Search for the cell housing the specified text and yield its [X, Y] center coordinate. 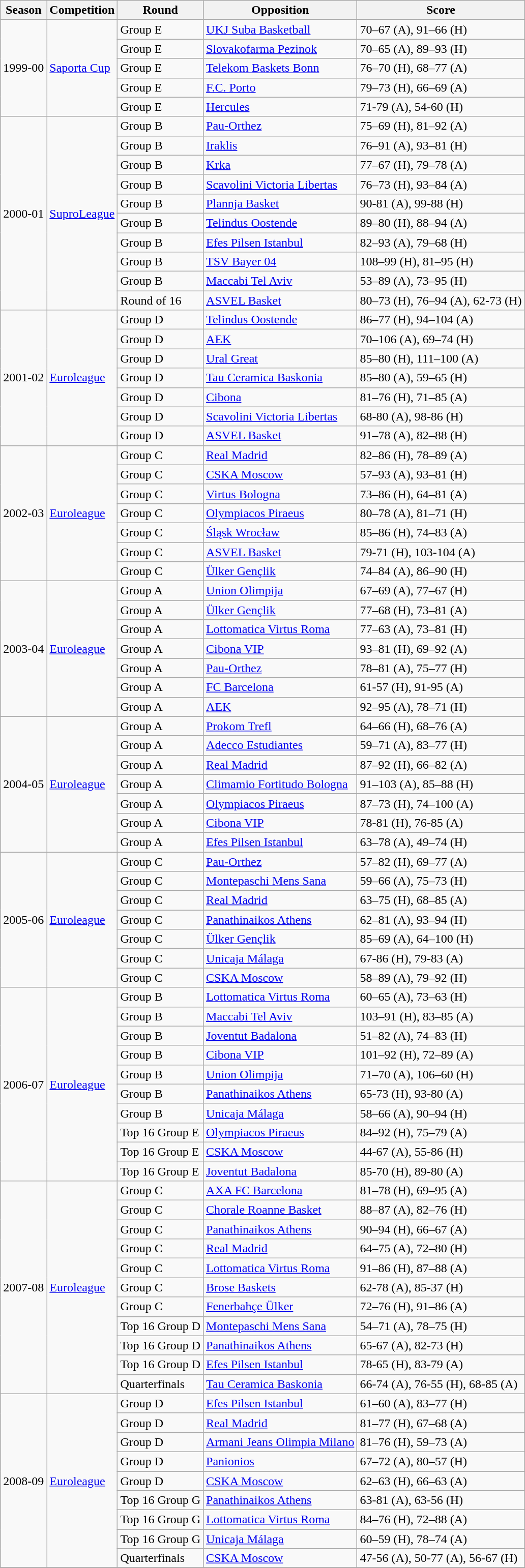
Fenerbahçe Ülker [280, 1307]
93–81 (H), 69–92 (A) [441, 649]
90-81 (A), 99-88 (H) [441, 203]
60–65 (A), 73–63 (H) [441, 997]
59–66 (A), 75–73 (H) [441, 881]
89–80 (H), 88–94 (A) [441, 223]
Iraklis [280, 145]
58–89 (A), 79–92 (H) [441, 978]
Climamio Fortitudo Bologna [280, 784]
51–82 (A), 74–83 (H) [441, 1036]
65-73 (H), 93-80 (A) [441, 1094]
101–92 (H), 72–89 (A) [441, 1055]
62–81 (A), 93–94 (H) [441, 920]
85–80 (A), 59–65 (H) [441, 378]
44-67 (A), 55-86 (H) [441, 1152]
UKJ Suba Basketball [280, 29]
2007-08 [23, 1287]
65-67 (A), 82-73 (H) [441, 1345]
Opposition [280, 10]
Brose Baskets [280, 1287]
AXA FC Barcelona [280, 1191]
58–66 (A), 90–94 (H) [441, 1113]
76–70 (H), 68–77 (A) [441, 68]
67-86 (H), 79-83 (A) [441, 958]
71–70 (A), 106–60 (H) [441, 1074]
88–87 (A), 82–76 (H) [441, 1210]
SuproLeague [82, 214]
92–95 (A), 78–71 (H) [441, 707]
85–69 (A), 64–100 (H) [441, 939]
2005-06 [23, 920]
Ural Great [280, 358]
81–76 (H), 59–73 (A) [441, 1442]
103–91 (H), 83–85 (A) [441, 1016]
79-71 (H), 103-104 (A) [441, 552]
77–63 (A), 73–81 (H) [441, 629]
66-74 (A), 76-55 (H), 68-85 (A) [441, 1384]
2000-01 [23, 214]
Saporta Cup [82, 68]
64–66 (H), 68–76 (A) [441, 726]
53–89 (A), 73–95 (H) [441, 281]
2003-04 [23, 649]
70–106 (A), 69–74 (H) [441, 339]
91–78 (A), 82–88 (H) [441, 436]
61–60 (A), 83–77 (H) [441, 1403]
62-78 (A), 85-37 (H) [441, 1287]
91–103 (A), 85–88 (H) [441, 784]
2002-03 [23, 513]
Armani Jeans Olimpia Milano [280, 1442]
90–94 (H), 66–67 (A) [441, 1229]
Chorale Roanne Basket [280, 1210]
Adecco Estudiantes [280, 745]
63-81 (A), 63-56 (H) [441, 1500]
70–65 (A), 89–93 (H) [441, 49]
64–75 (A), 72–80 (H) [441, 1249]
71-79 (A), 54-60 (H) [441, 107]
85–80 (H), 111–100 (A) [441, 358]
77–68 (H), 73–81 (A) [441, 610]
78–81 (A), 75–77 (H) [441, 668]
82–93 (A), 79–68 (H) [441, 243]
82–86 (H), 78–89 (A) [441, 455]
75–69 (H), 81–92 (A) [441, 126]
57–82 (H), 69–77 (A) [441, 862]
81–78 (H), 69–95 (A) [441, 1191]
60–59 (H), 78–74 (A) [441, 1539]
Score [441, 10]
Competition [82, 10]
108–99 (H), 81–95 (H) [441, 262]
72–76 (H), 91–86 (A) [441, 1307]
76–73 (H), 93–84 (A) [441, 184]
70–67 (A), 91–66 (H) [441, 29]
85–86 (H), 74–83 (A) [441, 532]
Hercules [280, 107]
F.C. Porto [280, 87]
Plannja Basket [280, 203]
59–71 (A), 83–77 (H) [441, 745]
85-70 (H), 89-80 (A) [441, 1171]
84–76 (H), 72–88 (A) [441, 1520]
63–78 (A), 49–74 (H) [441, 842]
Round of 16 [161, 300]
79–73 (H), 66–69 (A) [441, 87]
2001-02 [23, 378]
1999-00 [23, 68]
FC Barcelona [280, 687]
87–92 (H), 66–82 (A) [441, 765]
78-65 (H), 83-79 (A) [441, 1365]
67–72 (A), 80–57 (H) [441, 1461]
86–77 (H), 94–104 (A) [441, 320]
2008-09 [23, 1481]
80–73 (H), 76–94 (A), 62-73 (H) [441, 300]
63–75 (H), 68–85 (A) [441, 900]
76–91 (A), 93–81 (H) [441, 145]
Virtus Bologna [280, 494]
Round [161, 10]
84–92 (H), 75–79 (A) [441, 1132]
Śląsk Wrocław [280, 532]
73–86 (H), 64–81 (A) [441, 494]
61-57 (H), 91-95 (A) [441, 687]
TSV Bayer 04 [280, 262]
Telekom Baskets Bonn [280, 68]
78-81 (H), 76-85 (A) [441, 823]
57–93 (A), 93–81 (H) [441, 474]
77–67 (H), 79–78 (A) [441, 165]
91–86 (H), 87–88 (A) [441, 1268]
Slovakofarma Pezinok [280, 49]
54–71 (A), 78–75 (H) [441, 1326]
Prokom Trefl [280, 726]
Krka [280, 165]
Season [23, 10]
2006-07 [23, 1084]
68-80 (A), 98-86 (H) [441, 416]
Panionios [280, 1461]
81–76 (H), 71–85 (A) [441, 397]
81–77 (H), 67–68 (A) [441, 1423]
62–63 (H), 66–63 (A) [441, 1481]
67–69 (A), 77–67 (H) [441, 591]
47-56 (A), 50-77 (A), 56-67 (H) [441, 1558]
87–73 (H), 74–100 (A) [441, 803]
80–78 (A), 81–71 (H) [441, 513]
2004-05 [23, 784]
74–84 (A), 86–90 (H) [441, 571]
Cibona [280, 397]
